Return (X, Y) of the center of cell containing provided text 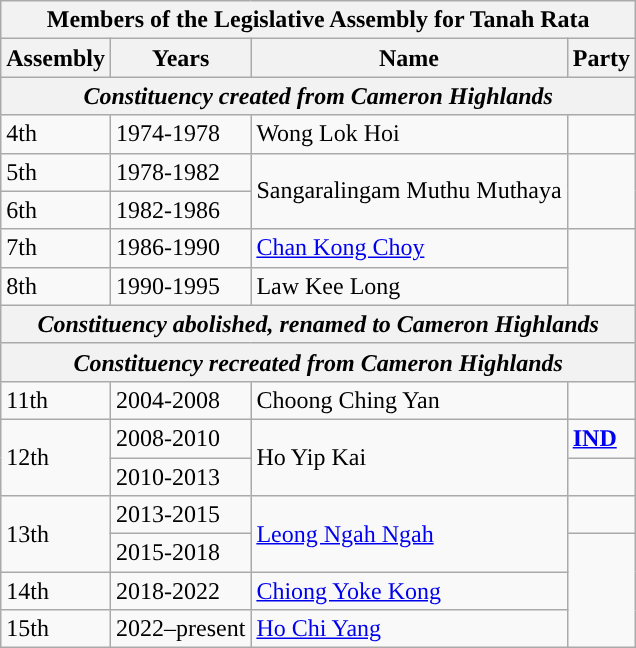
2004-2008 (180, 400)
Constituency created from Cameron Highlands (318, 96)
Leong Ngah Ngah (409, 534)
Ho Chi Yang (409, 629)
2018-2022 (180, 591)
Assembly (56, 58)
12th (56, 457)
2022–present (180, 629)
Ho Yip Kai (409, 457)
Sangaralingam Muthu Muthaya (409, 191)
1990-1995 (180, 286)
Party (601, 58)
1978-1982 (180, 172)
Constituency recreated from Cameron Highlands (318, 362)
5th (56, 172)
Law Kee Long (409, 286)
1982-1986 (180, 210)
14th (56, 591)
Choong Ching Yan (409, 400)
11th (56, 400)
2010-2013 (180, 477)
Constituency abolished, renamed to Cameron Highlands (318, 324)
13th (56, 534)
1974-1978 (180, 134)
Chiong Yoke Kong (409, 591)
2008-2010 (180, 438)
Members of the Legislative Assembly for Tanah Rata (318, 20)
Years (180, 58)
7th (56, 248)
Chan Kong Choy (409, 248)
4th (56, 134)
6th (56, 210)
IND (601, 438)
2015-2018 (180, 553)
Name (409, 58)
15th (56, 629)
8th (56, 286)
Wong Lok Hoi (409, 134)
2013-2015 (180, 515)
1986-1990 (180, 248)
